Capture the cell that displays the provided text and extract its (x, y) central coordinate. 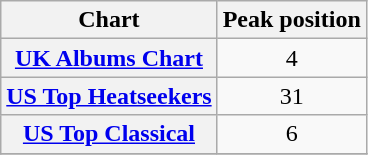
Peak position (292, 20)
UK Albums Chart (109, 58)
4 (292, 58)
US Top Heatseekers (109, 96)
31 (292, 96)
6 (292, 134)
Chart (109, 20)
US Top Classical (109, 134)
